Locate the cell with the specified text and output its (x, y) center coordinate. 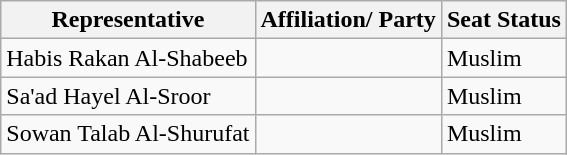
Representative (128, 20)
Habis Rakan Al-Shabeeb (128, 58)
Sowan Talab Al-Shurufat (128, 134)
Seat Status (504, 20)
Affiliation/ Party (348, 20)
Sa'ad Hayel Al-Sroor (128, 96)
